Output the (x, y) coordinate of the center of the cell containing the given text.  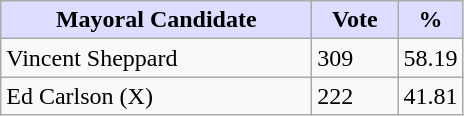
Mayoral Candidate (156, 20)
Vote (355, 20)
Ed Carlson (X) (156, 96)
222 (355, 96)
41.81 (430, 96)
58.19 (430, 58)
Vincent Sheppard (156, 58)
% (430, 20)
309 (355, 58)
